Find where the given text appears and provide that cell's center as (X, Y) coordinate. 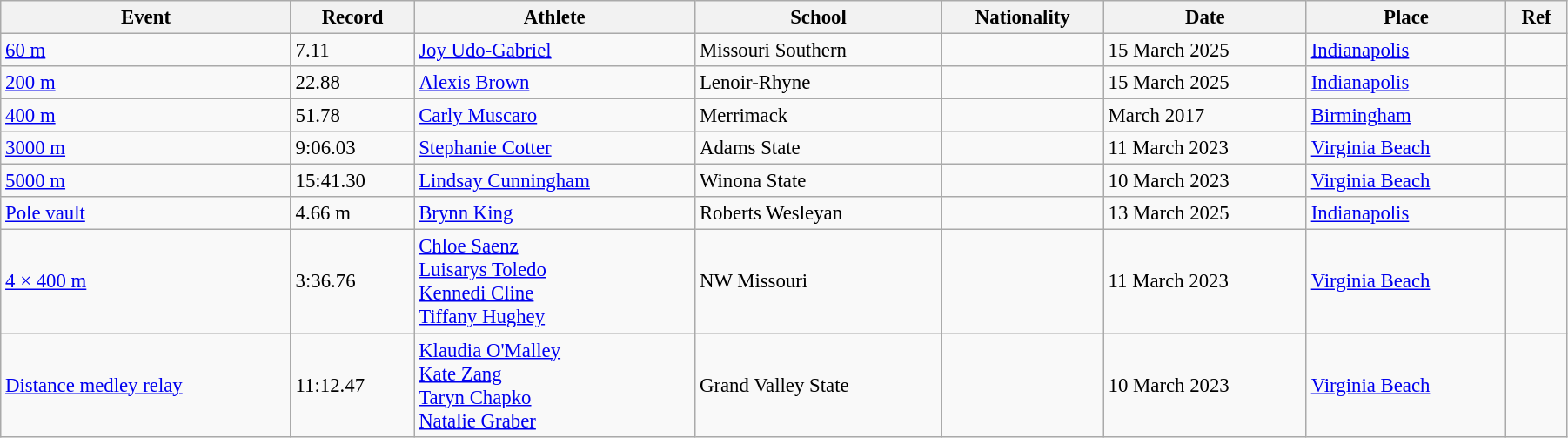
Pole vault (146, 213)
Place (1406, 17)
Adams State (819, 148)
7.11 (352, 51)
Ref (1537, 17)
Chloe SaenzLuisarys ToledoKennedi ClineTiffany Hughey (555, 282)
Record (352, 17)
March 2017 (1204, 116)
5000 m (146, 181)
400 m (146, 116)
200 m (146, 83)
Distance medley relay (146, 385)
Lindsay Cunningham (555, 181)
Athlete (555, 17)
Merrimack (819, 116)
11:12.47 (352, 385)
Roberts Wesleyan (819, 213)
Brynn King (555, 213)
Stephanie Cotter (555, 148)
Grand Valley State (819, 385)
4.66 m (352, 213)
Birmingham (1406, 116)
Carly Muscaro (555, 116)
9:06.03 (352, 148)
Winona State (819, 181)
4 × 400 m (146, 282)
Nationality (1022, 17)
22.88 (352, 83)
Klaudia O'MalleyKate ZangTaryn ChapkoNatalie Graber (555, 385)
Date (1204, 17)
13 March 2025 (1204, 213)
Alexis Brown (555, 83)
Joy Udo-Gabriel (555, 51)
3:36.76 (352, 282)
Event (146, 17)
NW Missouri (819, 282)
School (819, 17)
3000 m (146, 148)
51.78 (352, 116)
Missouri Southern (819, 51)
15:41.30 (352, 181)
60 m (146, 51)
Lenoir-Rhyne (819, 83)
